Scan for the cell matching the given text and deliver its [x, y] coordinate at center. 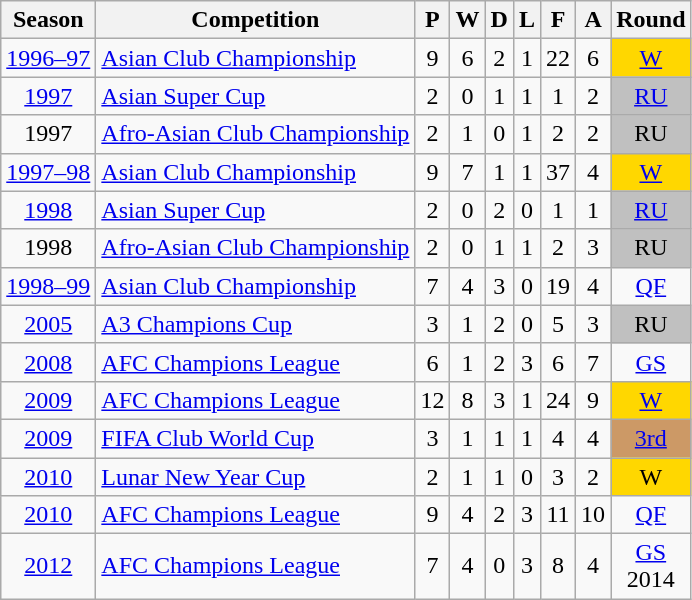
GS [651, 362]
D [499, 20]
1997–98 [48, 172]
24 [558, 400]
Round [651, 20]
5 [558, 324]
10 [594, 515]
2012 [48, 566]
19 [558, 286]
Lunar New Year Cup [256, 477]
GS2014 [651, 566]
22 [558, 58]
12 [432, 400]
F [558, 20]
2008 [48, 362]
Season [48, 20]
11 [558, 515]
1996–97 [48, 58]
3rd [651, 438]
FIFA Club World Cup [256, 438]
Competition [256, 20]
P [432, 20]
1998–99 [48, 286]
2005 [48, 324]
A3 Champions Cup [256, 324]
A [594, 20]
L [526, 20]
37 [558, 172]
